Return the (x, y) coordinate for the center point of the cell that contains the specified text.  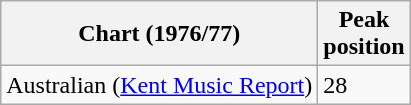
Chart (1976/77) (160, 34)
Peakposition (364, 34)
28 (364, 85)
Australian (Kent Music Report) (160, 85)
